Scan for the cell matching the given text and deliver its (X, Y) coordinate at center. 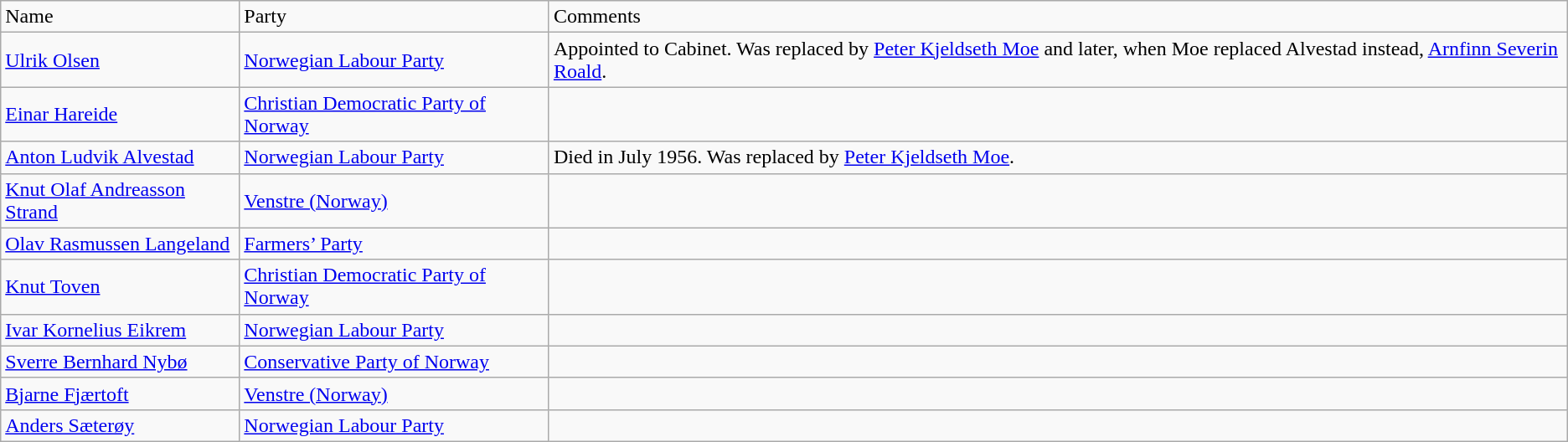
Anders Sæterøy (121, 425)
Ulrik Olsen (121, 60)
Knut Toven (121, 286)
Comments (1058, 17)
Conservative Party of Norway (395, 362)
Died in July 1956. Was replaced by Peter Kjeldseth Moe. (1058, 157)
Party (395, 17)
Anton Ludvik Alvestad (121, 157)
Appointed to Cabinet. Was replaced by Peter Kjeldseth Moe and later, when Moe replaced Alvestad instead, Arnfinn Severin Roald. (1058, 60)
Olav Rasmussen Langeland (121, 244)
Ivar Kornelius Eikrem (121, 330)
Einar Hareide (121, 114)
Farmers’ Party (395, 244)
Name (121, 17)
Bjarne Fjærtoft (121, 393)
Sverre Bernhard Nybø (121, 362)
Knut Olaf Andreasson Strand (121, 201)
